Identify which cell holds the provided text, then report its (x, y) central coordinate. 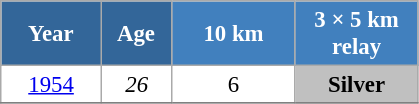
3 × 5 km relay (356, 34)
26 (136, 85)
Silver (356, 85)
1954 (52, 85)
10 km (234, 34)
6 (234, 85)
Year (52, 34)
Age (136, 34)
